Detect which cell encompasses the target text, then output its [X, Y] center coordinate. 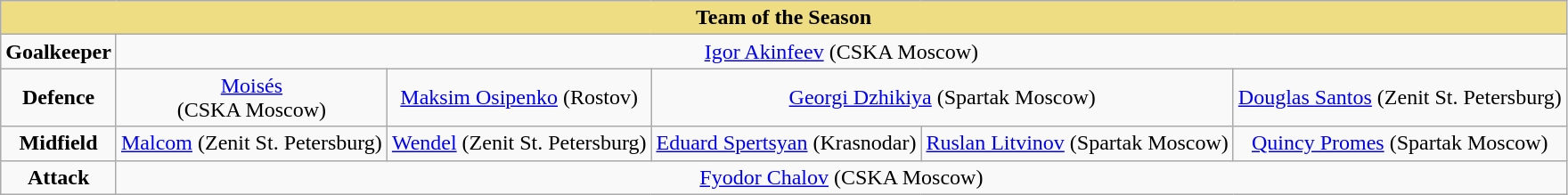
Georgi Dzhikiya (Spartak Moscow) [943, 98]
Eduard Spertsyan (Krasnodar) [786, 143]
Goalkeeper [59, 52]
Igor Akinfeev (CSKA Moscow) [841, 52]
Defence [59, 98]
Fyodor Chalov (CSKA Moscow) [841, 177]
Moisés(CSKA Moscow) [251, 98]
Midfield [59, 143]
Douglas Santos (Zenit St. Petersburg) [1400, 98]
Attack [59, 177]
Malcom (Zenit St. Petersburg) [251, 143]
Ruslan Litvinov (Spartak Moscow) [1077, 143]
Team of the Season [784, 18]
Wendel (Zenit St. Petersburg) [519, 143]
Quincy Promes (Spartak Moscow) [1400, 143]
Maksim Osipenko (Rostov) [519, 98]
